Scan for the cell matching the given text and deliver its (x, y) coordinate at center. 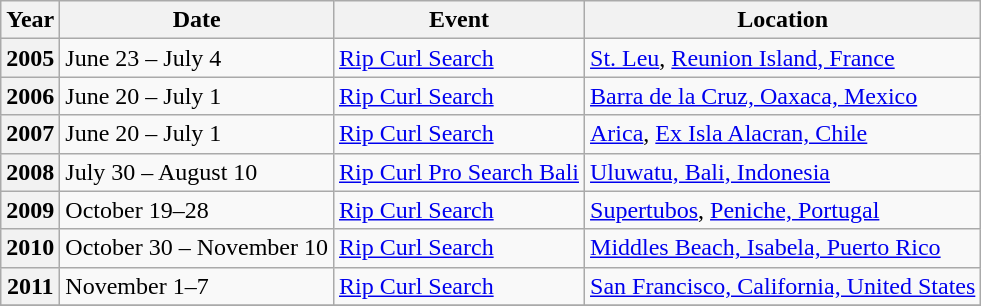
Event (458, 20)
2010 (30, 248)
Uluwatu, Bali, Indonesia (783, 172)
July 30 – August 10 (197, 172)
2006 (30, 96)
San Francisco, California, United States (783, 286)
Year (30, 20)
Date (197, 20)
June 23 – July 4 (197, 58)
Barra de la Cruz, Oaxaca, Mexico (783, 96)
St. Leu, Reunion Island, France (783, 58)
November 1–7 (197, 286)
2011 (30, 286)
October 30 – November 10 (197, 248)
2005 (30, 58)
2009 (30, 210)
Supertubos, Peniche, Portugal (783, 210)
Arica, Ex Isla Alacran, Chile (783, 134)
October 19–28 (197, 210)
Rip Curl Pro Search Bali (458, 172)
Location (783, 20)
2008 (30, 172)
Middles Beach, Isabela, Puerto Rico (783, 248)
2007 (30, 134)
